Locate the cell with the specified text and output its (x, y) center coordinate. 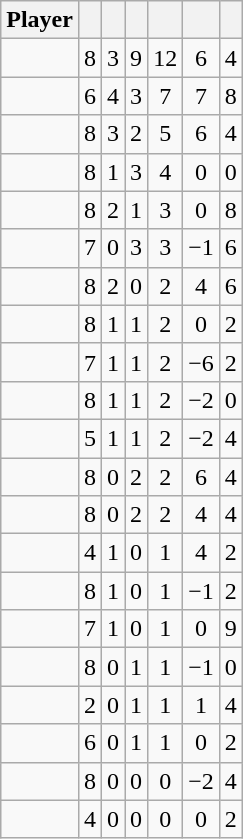
−6 (202, 362)
12 (166, 58)
Player (40, 20)
